Extract the [x, y] coordinate from the center of the cell holding the provided text.  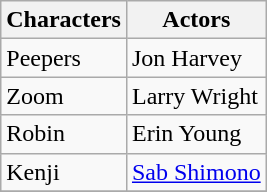
Kenji [64, 172]
Peepers [64, 58]
Erin Young [196, 134]
Larry Wright [196, 96]
Actors [196, 20]
Characters [64, 20]
Zoom [64, 96]
Jon Harvey [196, 58]
Robin [64, 134]
Sab Shimono [196, 172]
